Locate the cell with the specified text and output its (X, Y) center coordinate. 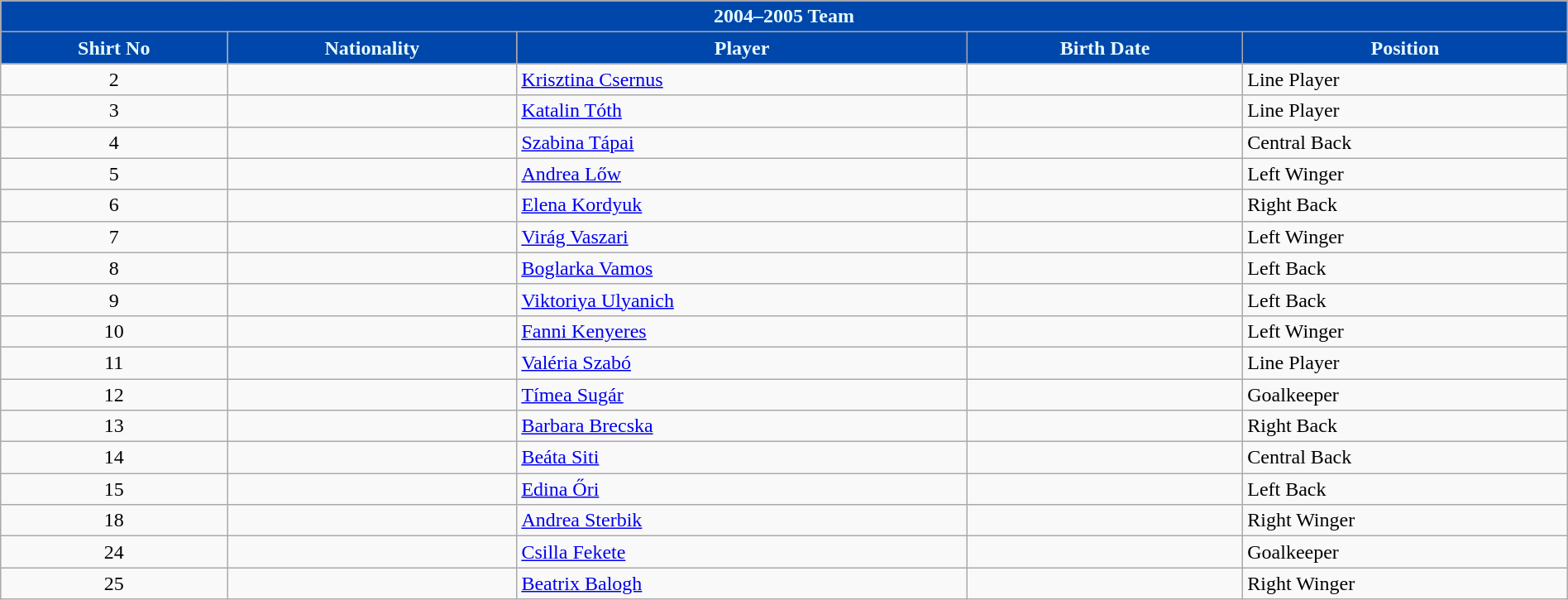
2 (114, 79)
Andrea Lőw (743, 174)
Edina Őri (743, 489)
Valéria Szabó (743, 362)
Nationality (372, 48)
Virág Vaszari (743, 237)
18 (114, 521)
Viktoriya Ulyanich (743, 300)
5 (114, 174)
Elena Kordyuk (743, 205)
12 (114, 395)
8 (114, 268)
Player (743, 48)
9 (114, 300)
7 (114, 237)
Position (1406, 48)
Katalin Tóth (743, 111)
24 (114, 552)
Barbara Brecska (743, 426)
Boglarka Vamos (743, 268)
Beáta Siti (743, 458)
Krisztina Csernus (743, 79)
Tímea Sugár (743, 395)
Szabina Tápai (743, 142)
15 (114, 489)
Beatrix Balogh (743, 583)
14 (114, 458)
10 (114, 331)
Birth Date (1105, 48)
13 (114, 426)
6 (114, 205)
Fanni Kenyeres (743, 331)
Shirt No (114, 48)
4 (114, 142)
Andrea Sterbik (743, 521)
25 (114, 583)
Csilla Fekete (743, 552)
3 (114, 111)
2004–2005 Team (784, 17)
11 (114, 362)
